Return (x, y) of the center of cell containing provided text 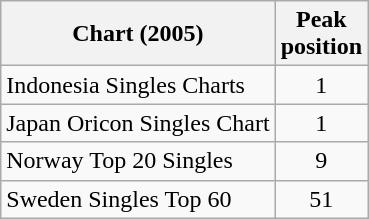
Peakposition (321, 34)
51 (321, 199)
9 (321, 161)
Chart (2005) (138, 34)
Sweden Singles Top 60 (138, 199)
Japan Oricon Singles Chart (138, 123)
Norway Top 20 Singles (138, 161)
Indonesia Singles Charts (138, 85)
